Find where the given text appears and provide that cell's center as (X, Y) coordinate. 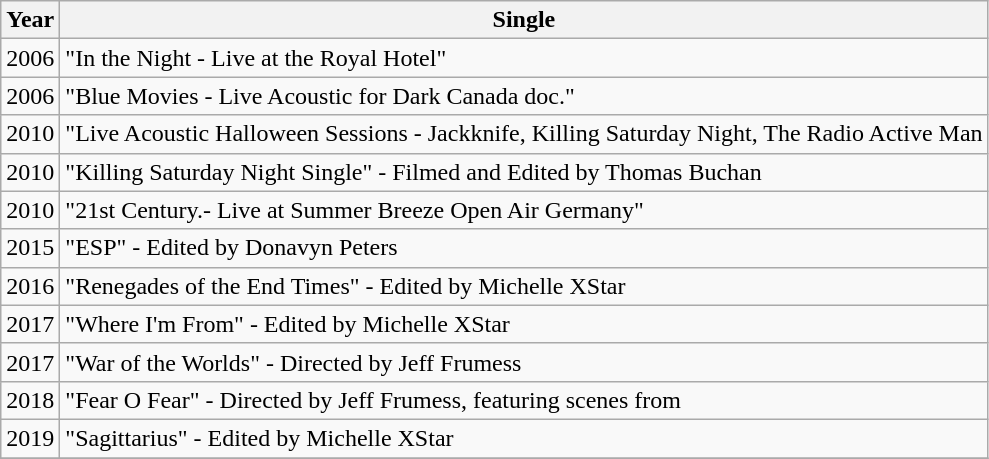
"21st Century.- Live at Summer Breeze Open Air Germany" (524, 210)
2019 (30, 438)
"Live Acoustic Halloween Sessions - Jackknife, Killing Saturday Night, The Radio Active Man (524, 134)
2016 (30, 286)
Year (30, 20)
"Blue Movies - Live Acoustic for Dark Canada doc." (524, 96)
"Fear O Fear" - Directed by Jeff Frumess, featuring scenes from (524, 400)
"War of the Worlds" - Directed by Jeff Frumess (524, 362)
"Sagittarius" - Edited by Michelle XStar (524, 438)
"ESP" - Edited by Donavyn Peters (524, 248)
2018 (30, 400)
"Renegades of the End Times" - Edited by Michelle XStar (524, 286)
Single (524, 20)
2015 (30, 248)
"Killing Saturday Night Single" - Filmed and Edited by Thomas Buchan (524, 172)
"Where I'm From" - Edited by Michelle XStar (524, 324)
"In the Night - Live at the Royal Hotel" (524, 58)
